Identify which cell holds the provided text, then report its (X, Y) central coordinate. 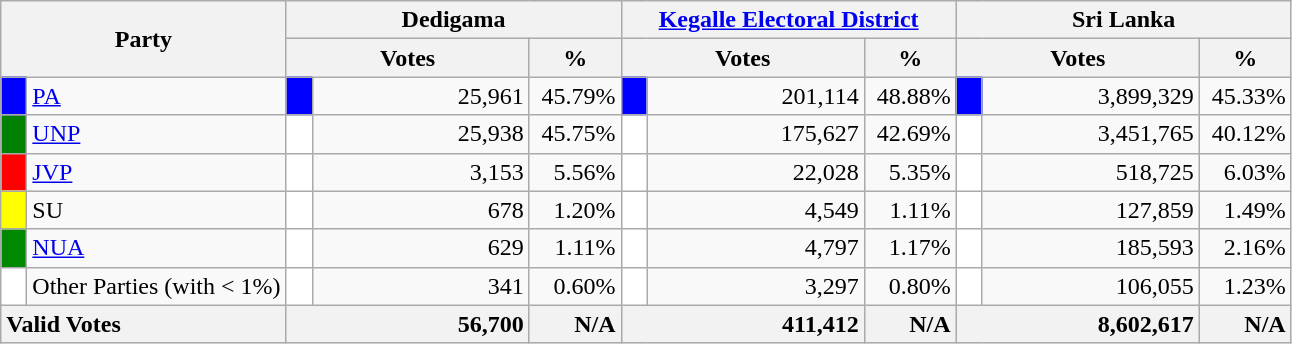
3,451,765 (1090, 134)
Party (144, 39)
48.88% (910, 96)
Sri Lanka (1124, 20)
3,153 (420, 172)
Kegalle Electoral District (788, 20)
SU (156, 210)
NUA (156, 248)
678 (420, 210)
45.79% (575, 96)
8,602,617 (1078, 324)
0.60% (575, 286)
3,899,329 (1090, 96)
4,797 (756, 248)
PA (156, 96)
0.80% (910, 286)
175,627 (756, 134)
45.75% (575, 134)
42.69% (910, 134)
127,859 (1090, 210)
106,055 (1090, 286)
JVP (156, 172)
5.56% (575, 172)
Dedigama (454, 20)
201,114 (756, 96)
1.23% (1245, 286)
411,412 (742, 324)
45.33% (1245, 96)
25,961 (420, 96)
518,725 (1090, 172)
1.49% (1245, 210)
56,700 (408, 324)
1.20% (575, 210)
629 (420, 248)
6.03% (1245, 172)
341 (420, 286)
1.17% (910, 248)
Other Parties (with < 1%) (156, 286)
5.35% (910, 172)
4,549 (756, 210)
25,938 (420, 134)
185,593 (1090, 248)
2.16% (1245, 248)
UNP (156, 134)
40.12% (1245, 134)
Valid Votes (144, 324)
3,297 (756, 286)
22,028 (756, 172)
